Return the (x, y) coordinate for the center point of the cell that contains the specified text.  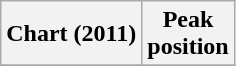
Chart (2011) (72, 34)
Peakposition (188, 34)
